Return [X, Y] of the center of cell containing provided text 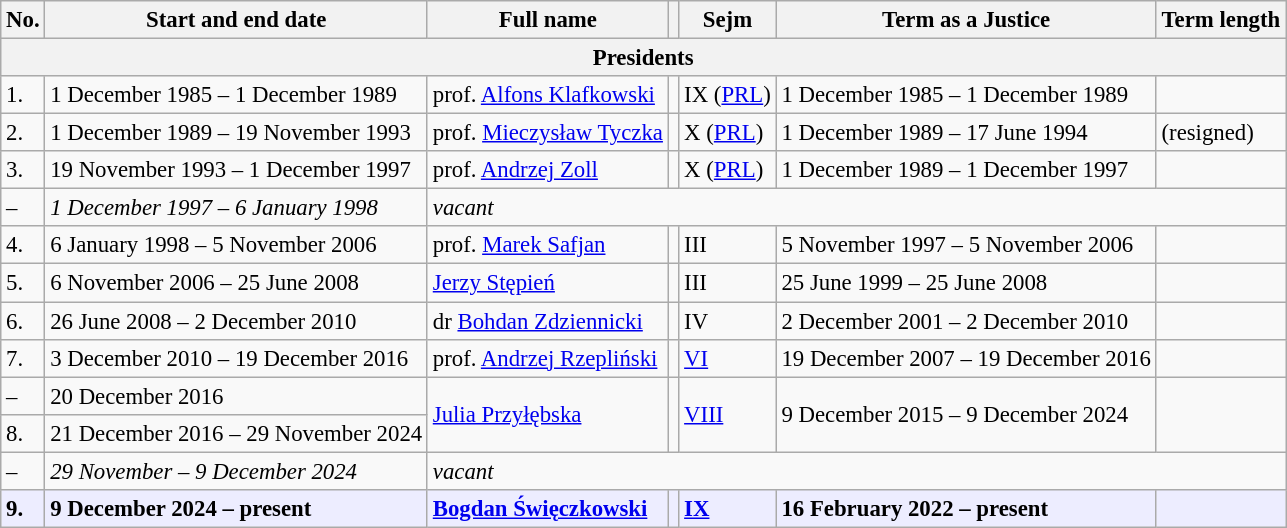
prof. Mieczysław Tyczka [548, 133]
1 December 1989 – 19 November 1993 [236, 133]
dr Bohdan Zdziennicki [548, 321]
25 June 1999 – 25 June 2008 [966, 283]
21 December 2016 – 29 November 2024 [236, 433]
5 November 1997 – 5 November 2006 [966, 245]
6 January 1998 – 5 November 2006 [236, 245]
1 December 1997 – 6 January 1998 [236, 208]
prof. Marek Safjan [548, 245]
8. [23, 433]
Presidents [644, 58]
9 December 2015 – 9 December 2024 [966, 414]
2. [23, 133]
6 November 2006 – 25 June 2008 [236, 283]
4. [23, 245]
(resigned) [1220, 133]
Term as a Justice [966, 20]
9 December 2024 – present [236, 509]
Julia Przyłębska [548, 414]
IX (PRL) [728, 95]
29 November – 9 December 2024 [236, 471]
prof. Andrzej Rzepliński [548, 358]
1 December 1989 – 17 June 1994 [966, 133]
5. [23, 283]
Full name [548, 20]
16 February 2022 – present [966, 509]
prof. Andrzej Zoll [548, 170]
1 December 1989 – 1 December 1997 [966, 170]
19 November 1993 – 1 December 1997 [236, 170]
3 December 2010 – 19 December 2016 [236, 358]
9. [23, 509]
19 December 2007 – 19 December 2016 [966, 358]
26 June 2008 – 2 December 2010 [236, 321]
IV [728, 321]
No. [23, 20]
IX [728, 509]
7. [23, 358]
20 December 2016 [236, 396]
VI [728, 358]
prof. Alfons Klafkowski [548, 95]
Sejm [728, 20]
1. [23, 95]
3. [23, 170]
Bogdan Święczkowski [548, 509]
Jerzy Stępień [548, 283]
6. [23, 321]
VIII [728, 414]
Term length [1220, 20]
Start and end date [236, 20]
2 December 2001 – 2 December 2010 [966, 321]
